Return [x, y] of the center of cell containing provided text 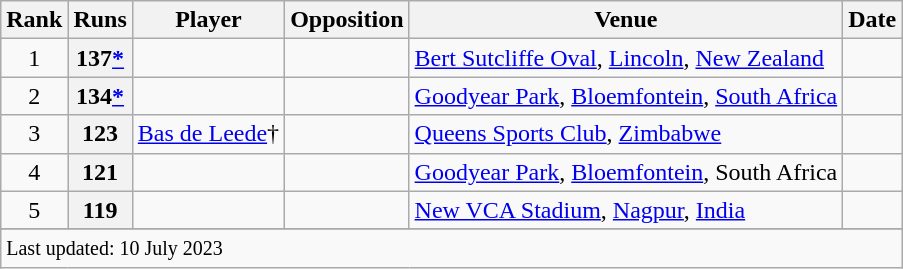
1 [34, 58]
Bas de Leede† [208, 134]
3 [34, 134]
Queens Sports Club, Zimbabwe [626, 134]
Bert Sutcliffe Oval, Lincoln, New Zealand [626, 58]
Venue [626, 20]
5 [34, 210]
137* [100, 58]
Rank [34, 20]
Last updated: 10 July 2023 [452, 248]
Runs [100, 20]
4 [34, 172]
New VCA Stadium, Nagpur, India [626, 210]
2 [34, 96]
Opposition [347, 20]
119 [100, 210]
121 [100, 172]
Player [208, 20]
123 [100, 134]
134* [100, 96]
Date [872, 20]
